Find where the given text appears and provide that cell's center as [X, Y] coordinate. 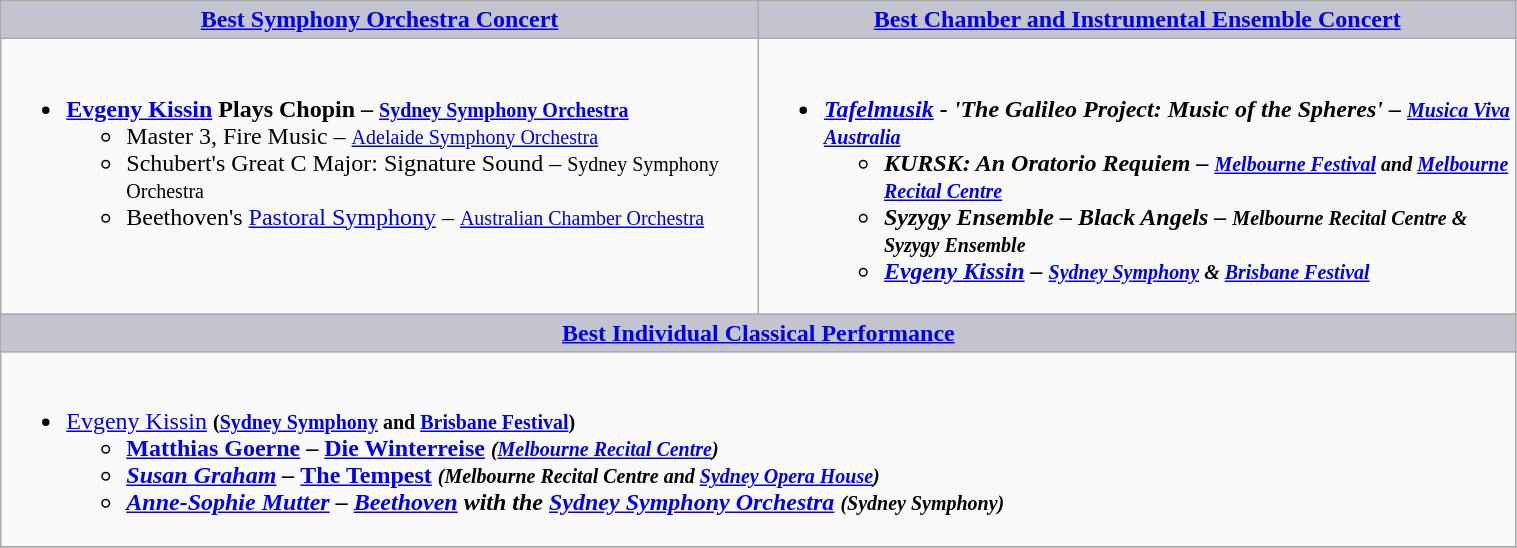
Best Individual Classical Performance [758, 333]
Best Chamber and Instrumental Ensemble Concert [1137, 20]
Best Symphony Orchestra Concert [380, 20]
